Return [x, y] of the center of cell containing provided text 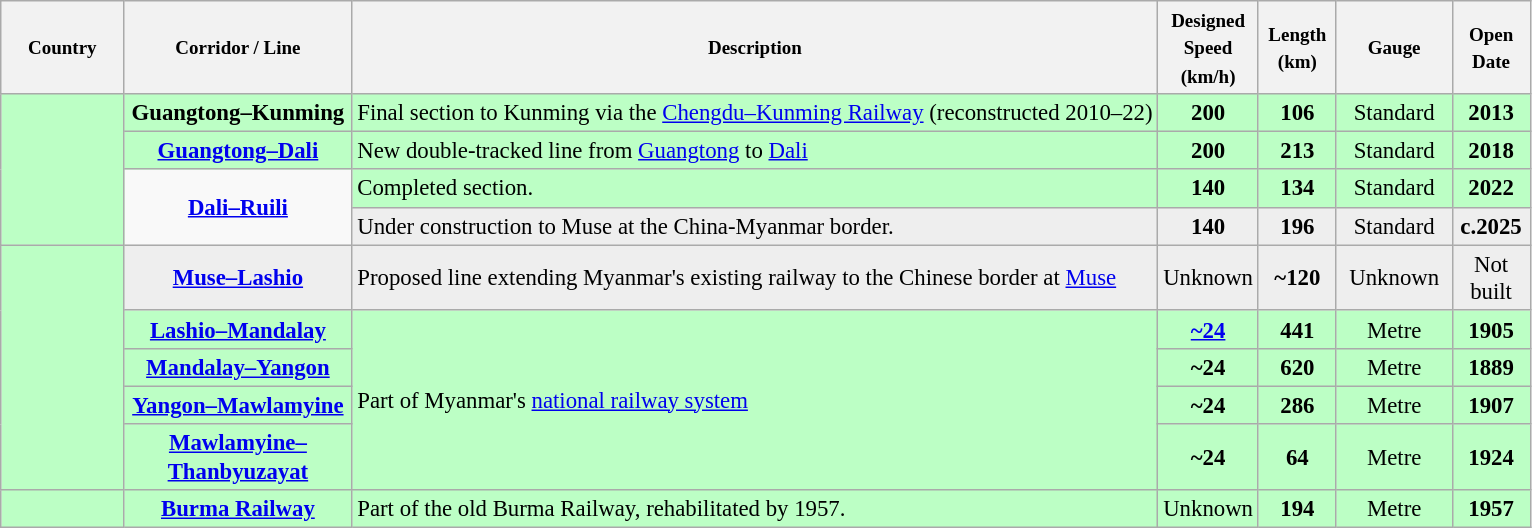
DesignedSpeed(km/h) [1208, 48]
Open Date [1491, 48]
1889 [1491, 368]
Mawlamyine–Thanbyuzayat [238, 456]
Proposed line extending Myanmar's existing railway to the Chinese border at Muse [755, 278]
1924 [1491, 456]
Under construction to Muse at the China-Myanmar border. [755, 226]
Corridor / Line [238, 48]
Yangon–Mawlamyine [238, 406]
Not built [1491, 278]
194 [1297, 509]
Muse–Lashio [238, 278]
Final section to Kunming via the Chengdu–Kunming Railway (reconstructed 2010–22) [755, 113]
196 [1297, 226]
c.2025 [1491, 226]
Mandalay–Yangon [238, 368]
2018 [1491, 151]
620 [1297, 368]
Part of the old Burma Railway, rehabilitated by 1957. [755, 509]
2013 [1491, 113]
~120 [1297, 278]
Part of Myanmar's national railway system [755, 400]
1907 [1491, 406]
106 [1297, 113]
Description [755, 48]
2022 [1491, 188]
134 [1297, 188]
Dali–Ruili [238, 207]
Gauge [1394, 48]
Lashio–Mandalay [238, 330]
New double-tracked line from Guangtong to Dali [755, 151]
Length(km) [1297, 48]
441 [1297, 330]
Burma Railway [238, 509]
Guangtong–Kunming [238, 113]
Country [62, 48]
213 [1297, 151]
Guangtong–Dali [238, 151]
1957 [1491, 509]
64 [1297, 456]
1905 [1491, 330]
286 [1297, 406]
Completed section. [755, 188]
